Extract the [X, Y] coordinate from the center of the cell holding the provided text.  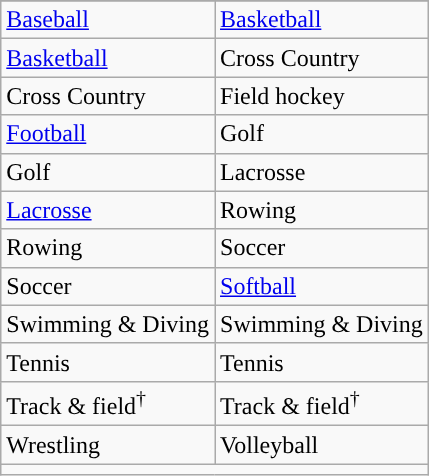
Wrestling [108, 445]
Baseball [108, 20]
Volleyball [321, 445]
Field hockey [321, 96]
Softball [321, 286]
Football [108, 134]
